Return the (x, y) coordinate for the center point of the cell that contains the specified text.  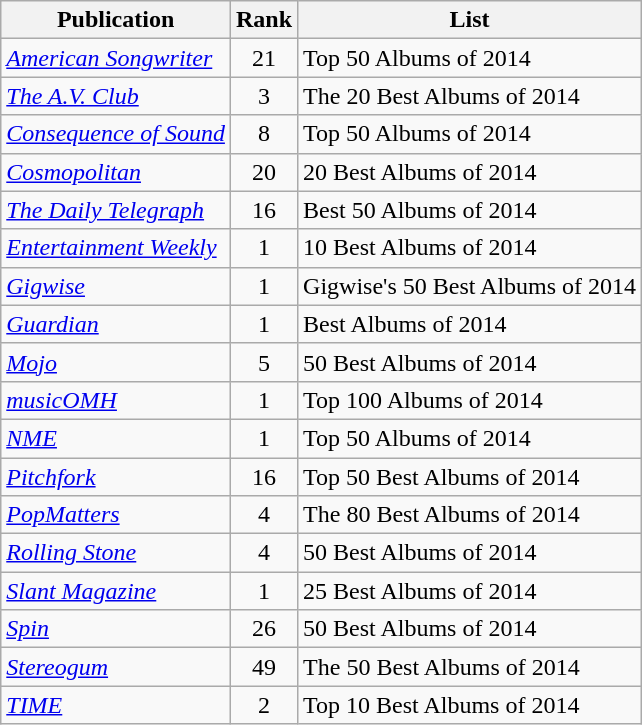
10 Best Albums of 2014 (470, 248)
25 Best Albums of 2014 (470, 591)
Cosmopolitan (116, 172)
Rank (264, 20)
The Daily Telegraph (116, 210)
8 (264, 134)
The A.V. Club (116, 96)
musicOMH (116, 400)
Gigwise (116, 286)
Rolling Stone (116, 553)
The 80 Best Albums of 2014 (470, 515)
Slant Magazine (116, 591)
Publication (116, 20)
Consequence of Sound (116, 134)
TIME (116, 705)
Top 10 Best Albums of 2014 (470, 705)
Stereogum (116, 667)
Spin (116, 629)
Best Albums of 2014 (470, 324)
Top 100 Albums of 2014 (470, 400)
Top 50 Best Albums of 2014 (470, 477)
5 (264, 362)
PopMatters (116, 515)
The 20 Best Albums of 2014 (470, 96)
List (470, 20)
3 (264, 96)
Best 50 Albums of 2014 (470, 210)
49 (264, 667)
26 (264, 629)
Mojo (116, 362)
20 (264, 172)
2 (264, 705)
American Songwriter (116, 58)
NME (116, 438)
21 (264, 58)
20 Best Albums of 2014 (470, 172)
Entertainment Weekly (116, 248)
Guardian (116, 324)
The 50 Best Albums of 2014 (470, 667)
Gigwise's 50 Best Albums of 2014 (470, 286)
Pitchfork (116, 477)
